From the cell containing the given text, extract its center point as [X, Y] coordinate. 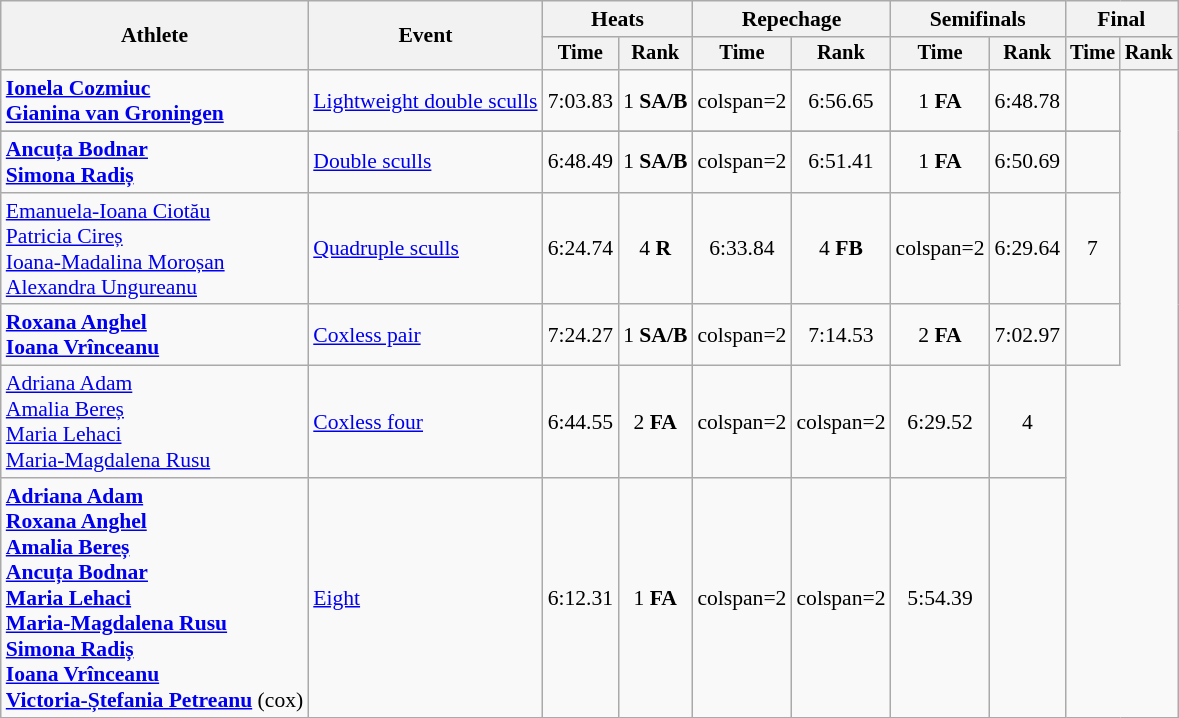
7:02.97 [1028, 336]
Athlete [154, 36]
6:44.55 [580, 422]
Ancuța BodnarSimona Radiș [154, 162]
Adriana AdamAmalia BereșMaria LehaciMaria-Magdalena Rusu [154, 422]
Heats [618, 19]
7:03.83 [580, 100]
5:54.39 [940, 598]
Semifinals [978, 19]
Roxana AnghelIoana Vrînceanu [154, 336]
6:29.64 [1028, 249]
6:24.74 [580, 249]
Eight [425, 598]
4 FB [840, 249]
6:29.52 [940, 422]
Repechage [791, 19]
Emanuela-Ioana CiotăuPatricia CireșIoana-Madalina MoroșanAlexandra Ungureanu [154, 249]
6:50.69 [1028, 162]
6:48.49 [580, 162]
Quadruple sculls [425, 249]
Final [1121, 19]
7 [1092, 249]
7:14.53 [840, 336]
Ionela CozmiucGianina van Groningen [154, 100]
Coxless pair [425, 336]
4 [1028, 422]
6:56.65 [840, 100]
6:51.41 [840, 162]
4 R [655, 249]
Lightweight double sculls [425, 100]
6:12.31 [580, 598]
Event [425, 36]
7:24.27 [580, 336]
6:33.84 [742, 249]
Adriana AdamRoxana AnghelAmalia BereșAncuța BodnarMaria LehaciMaria-Magdalena RusuSimona RadișIoana VrînceanuVictoria-Ștefania Petreanu (cox) [154, 598]
Coxless four [425, 422]
Double sculls [425, 162]
6:48.78 [1028, 100]
